Output the [X, Y] coordinate of the center of the cell containing the given text.  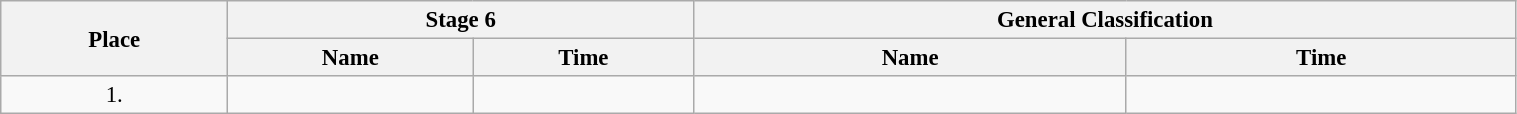
1. [114, 95]
General Classification [1105, 20]
Stage 6 [461, 20]
Place [114, 38]
